Scan for the cell matching the given text and deliver its [x, y] coordinate at center. 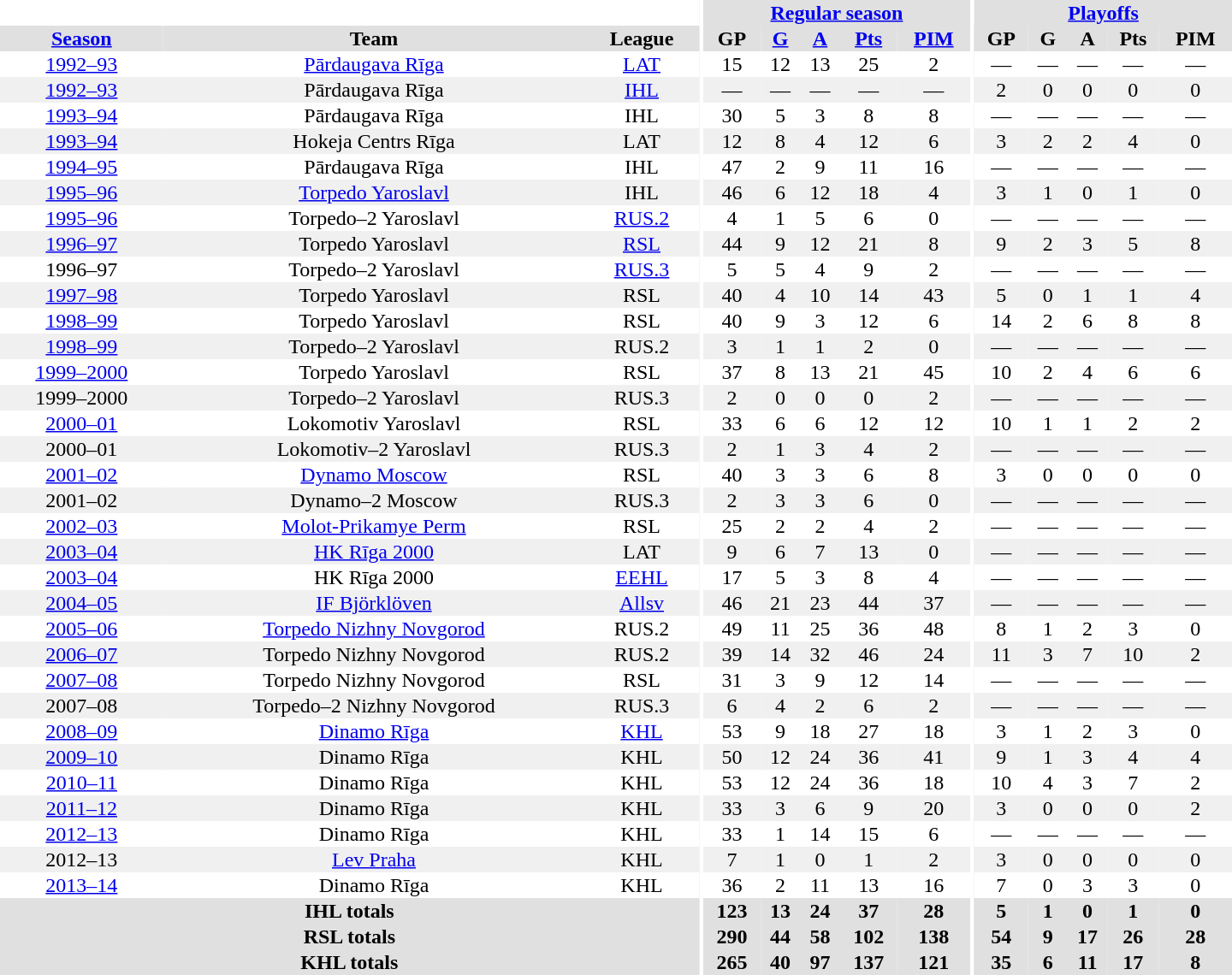
Molot-Prikamye Perm [375, 526]
IF Björklöven [375, 603]
35 [1001, 962]
290 [732, 937]
137 [869, 962]
20 [934, 808]
97 [820, 962]
43 [934, 295]
45 [934, 372]
Dynamo–2 Moscow [375, 500]
1997–98 [82, 295]
Lokomotiv–2 Yaroslavl [375, 449]
2013–14 [82, 885]
26 [1133, 937]
2006–07 [82, 654]
102 [869, 937]
2010–11 [82, 783]
Hokeja Centrs Rīga [375, 141]
Lokomotiv Yaroslavl [375, 423]
KHL totals [349, 962]
IHL totals [349, 911]
2004–05 [82, 603]
1994–95 [82, 167]
123 [732, 911]
30 [732, 115]
League [642, 38]
Torpedo–2 Nizhny Novgorod [375, 706]
41 [934, 757]
31 [732, 680]
Season [82, 38]
2008–09 [82, 731]
Allsv [642, 603]
2009–10 [82, 757]
Dynamo Moscow [375, 475]
2011–12 [82, 808]
54 [1001, 937]
138 [934, 937]
121 [934, 962]
39 [732, 654]
50 [732, 757]
23 [820, 603]
Team [375, 38]
27 [869, 731]
2005–06 [82, 629]
49 [732, 629]
32 [820, 654]
265 [732, 962]
Lev Praha [375, 860]
Playoffs [1104, 13]
2002–03 [82, 526]
58 [820, 937]
48 [934, 629]
RSL totals [349, 937]
EEHL [642, 577]
47 [732, 167]
Regular season [837, 13]
